Scan for the cell matching the given text and deliver its (x, y) coordinate at center. 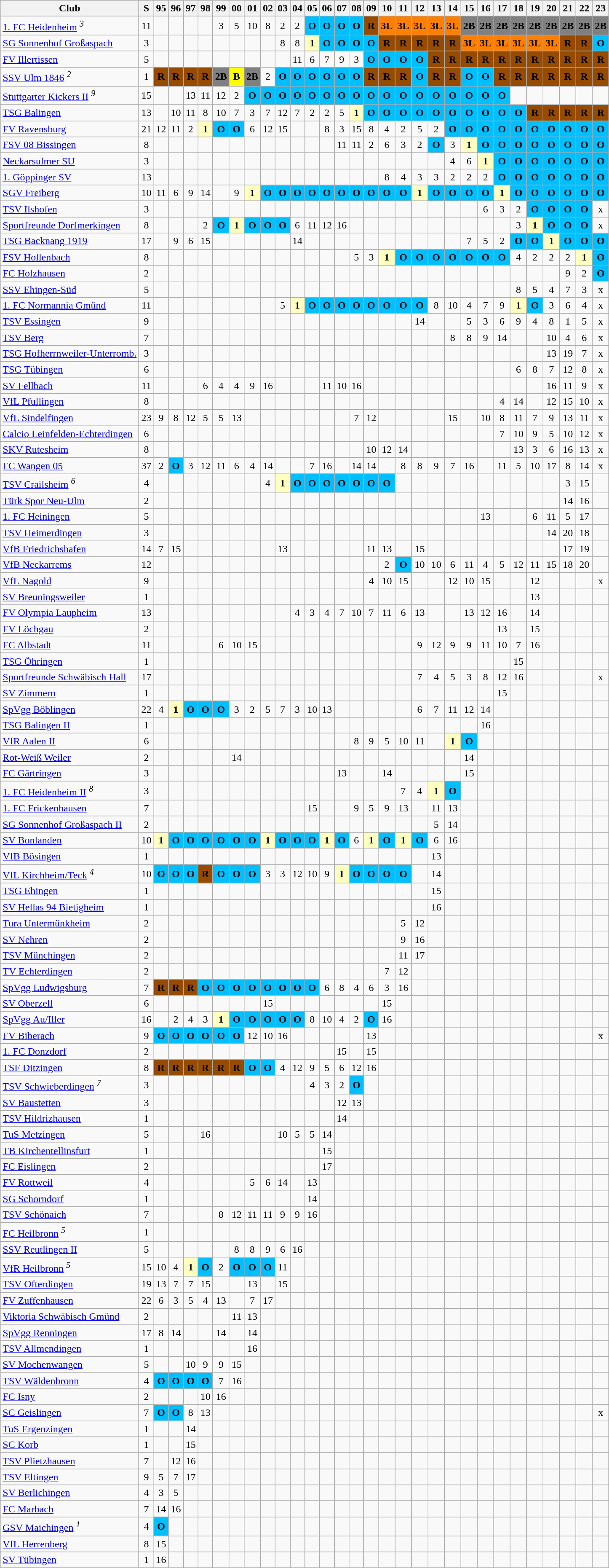
VfR Aalen II (70, 741)
VfL Herrenberg (70, 1544)
FC Marbach (70, 1509)
1. Göppinger SV (70, 177)
SV Berlichingen (70, 1493)
TSG Balingen (70, 113)
1. FC Normannia Gmünd (70, 305)
SV Nehren (70, 939)
TSG Ehingen (70, 891)
SSV Ulm 1846 2 (70, 77)
98 (206, 8)
1. FC Frickenhausen (70, 808)
TSV Plietzhausen (70, 1461)
97 (190, 8)
Tura Untermünkheim (70, 923)
FV Biberach (70, 1036)
Sportfreunde Dorfmerkingen (70, 225)
TSG Backnang 1919 (70, 241)
07 (342, 8)
SpVgg Böblingen (70, 709)
FV Olympia Laupheim (70, 613)
99 (221, 8)
FC Eislingen (70, 1167)
S (147, 8)
FC Isny (70, 1396)
TB Kirchentellinsfurt (70, 1151)
FV Ravensburg (70, 129)
SV Tübingen (70, 1560)
TSF Ditzingen (70, 1068)
VfL Nagold (70, 581)
FV Löchgau (70, 629)
SV Baustetten (70, 1102)
TSV Crailsheim 6 (70, 483)
GSV Maichingen 1 (70, 1527)
08 (356, 8)
SpVgg Renningen (70, 1332)
SV Zimmern (70, 693)
SV Oberzell (70, 1004)
VfB Bösingen (70, 856)
TSV Schönaich (70, 1215)
Neckarsulmer SU (70, 161)
04 (297, 8)
SV Bonlanden (70, 840)
FV Rottweil (70, 1183)
TuS Metzingen (70, 1135)
FC Gärtringen (70, 773)
Stuttgarter Kickers II 9 (70, 95)
FV Illertissen (70, 59)
Türk Spor Neu-Ulm (70, 501)
SV Fellbach (70, 386)
SG Sonnenhof Großaspach (70, 43)
FC Albstadt (70, 645)
TSV Ilshofen (70, 209)
SSV Ehingen-Süd (70, 289)
TV Echterdingen (70, 971)
1. FC Heidenheim II 8 (70, 791)
SV Breuningsweiler (70, 597)
TSV Hildrizhausen (70, 1118)
FV Zuffenhausen (70, 1300)
TSG Öhringen (70, 661)
1. FC Donzdorf (70, 1052)
FC Heilbronn 5 (70, 1232)
SV Hellas 94 Bietigheim (70, 907)
TSG Hofherrnweiler-Unterromb. (70, 354)
VfL Sindelfingen (70, 418)
37 (147, 466)
Rot-Weiß Weiler (70, 757)
FSV 08 Bissingen (70, 145)
TSV Münchingen (70, 955)
Sportfreunde Schwäbisch Hall (70, 677)
09 (371, 8)
SKV Rutesheim (70, 450)
FC Wangen 05 (70, 466)
TSV Eltingen (70, 1477)
TSV Allmendingen (70, 1348)
SSV Reutlingen II (70, 1249)
03 (282, 8)
SV Mochenwangen (70, 1364)
B (237, 77)
Calcio Leinfelden-Echterdingen (70, 434)
1. FC Heidenheim 3 (70, 26)
Club (70, 8)
VfR Heilbronn 5 (70, 1267)
1. FC Heiningen (70, 517)
06 (327, 8)
FC Holzhausen (70, 273)
SG Schorndorf (70, 1199)
VfB Friedrichshafen (70, 549)
96 (176, 8)
95 (161, 8)
TuS Ergenzingen (70, 1429)
TSV Ofterdingen (70, 1284)
TSV Heimerdingen (70, 533)
SC Geislingen (70, 1413)
02 (268, 8)
VfL Kirchheim/Teck 4 (70, 874)
05 (313, 8)
Viktoria Schwäbisch Gmünd (70, 1316)
TSV Wäldenbronn (70, 1380)
TSG Balingen II (70, 725)
VfB Neckarrems (70, 565)
SG Sonnenhof Großaspach II (70, 824)
SC Korb (70, 1445)
TSV Berg (70, 337)
FSV Hollenbach (70, 257)
TSG Tübingen (70, 370)
00 (237, 8)
SGV Freiberg (70, 193)
TSV Schwieberdingen 7 (70, 1085)
SpVgg Au/Iller (70, 1020)
SpVgg Ludwigsburg (70, 987)
TSV Essingen (70, 321)
01 (252, 8)
VfL Pfullingen (70, 402)
